Search for the cell housing the specified text and yield its (x, y) center coordinate. 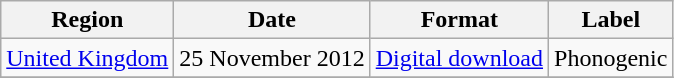
Phonogenic (611, 58)
Format (459, 20)
25 November 2012 (272, 58)
Date (272, 20)
Region (88, 20)
Label (611, 20)
United Kingdom (88, 58)
Digital download (459, 58)
